Find where the given text appears and provide that cell's center as (x, y) coordinate. 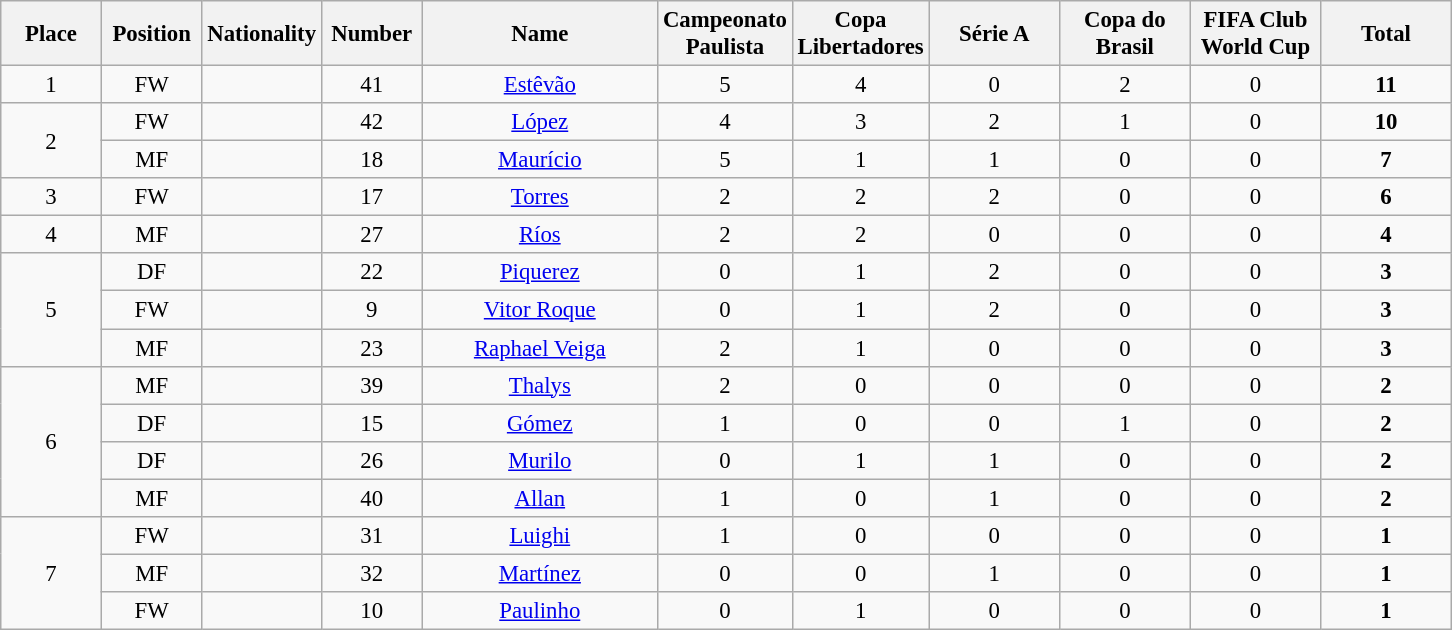
42 (372, 122)
15 (372, 423)
Série A (994, 34)
Raphael Veiga (540, 348)
11 (1386, 85)
Copa do Brasil (1126, 34)
Number (372, 34)
22 (372, 273)
Gómez (540, 423)
18 (372, 160)
Campeonato Paulista (726, 34)
Place (52, 34)
9 (372, 310)
Piquerez (540, 273)
41 (372, 85)
Murilo (540, 460)
Position (152, 34)
32 (372, 573)
Vitor Roque (540, 310)
27 (372, 235)
Name (540, 34)
39 (372, 385)
Allan (540, 498)
Thalys (540, 385)
Maurício (540, 160)
Paulinho (540, 611)
Nationality (262, 34)
Luighi (540, 536)
Estêvão (540, 85)
FIFA Club World Cup (1256, 34)
23 (372, 348)
Copa Libertadores (860, 34)
31 (372, 536)
40 (372, 498)
López (540, 122)
Torres (540, 197)
Ríos (540, 235)
Total (1386, 34)
17 (372, 197)
26 (372, 460)
Martínez (540, 573)
